Detect which cell encompasses the target text, then output its (X, Y) center coordinate. 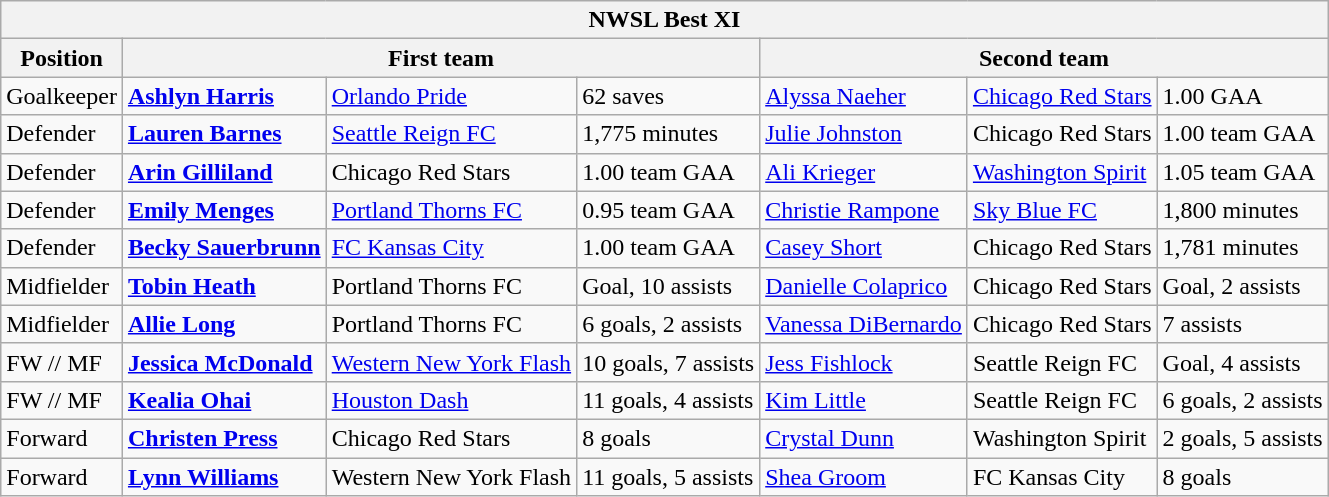
1,775 minutes (668, 134)
62 saves (668, 96)
Ashlyn Harris (224, 96)
Vanessa DiBernardo (864, 324)
Jess Fishlock (864, 362)
2 goals, 5 assists (1242, 438)
Arin Gilliland (224, 172)
Goalkeeper (62, 96)
Position (62, 58)
1.05 team GAA (1242, 172)
Crystal Dunn (864, 438)
11 goals, 5 assists (668, 477)
Shea Groom (864, 477)
Casey Short (864, 248)
1,800 minutes (1242, 210)
Christen Press (224, 438)
First team (440, 58)
Allie Long (224, 324)
Becky Sauerbrunn (224, 248)
Lauren Barnes (224, 134)
Second team (1044, 58)
Alyssa Naeher (864, 96)
Lynn Williams (224, 477)
1.00 GAA (1242, 96)
Tobin Heath (224, 286)
Danielle Colaprico (864, 286)
Houston Dash (451, 400)
Julie Johnston (864, 134)
11 goals, 4 assists (668, 400)
Kealia Ohai (224, 400)
1,781 minutes (1242, 248)
Christie Rampone (864, 210)
Goal, 10 assists (668, 286)
7 assists (1242, 324)
Emily Menges (224, 210)
Goal, 2 assists (1242, 286)
Goal, 4 assists (1242, 362)
Orlando Pride (451, 96)
Kim Little (864, 400)
Ali Krieger (864, 172)
Jessica McDonald (224, 362)
Sky Blue FC (1062, 210)
10 goals, 7 assists (668, 362)
0.95 team GAA (668, 210)
NWSL Best XI (664, 20)
